Provide the [x, y] coordinate of the cell's center where the given text is located.  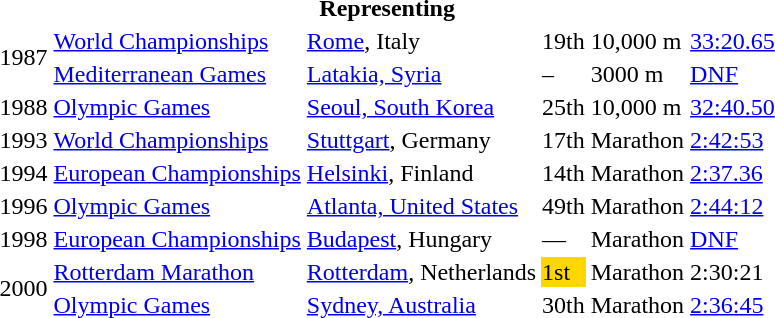
Rotterdam, Netherlands [421, 272]
25th [564, 107]
49th [564, 206]
1st [564, 272]
17th [564, 140]
Seoul, South Korea [421, 107]
— [564, 239]
Rome, Italy [421, 41]
Rotterdam Marathon [177, 272]
Atlanta, United States [421, 206]
Helsinki, Finland [421, 173]
3000 m [637, 74]
Latakia, Syria [421, 74]
– [564, 74]
14th [564, 173]
Mediterranean Games [177, 74]
Stuttgart, Germany [421, 140]
Budapest, Hungary [421, 239]
19th [564, 41]
